Locate the cell with the specified text and output its [x, y] center coordinate. 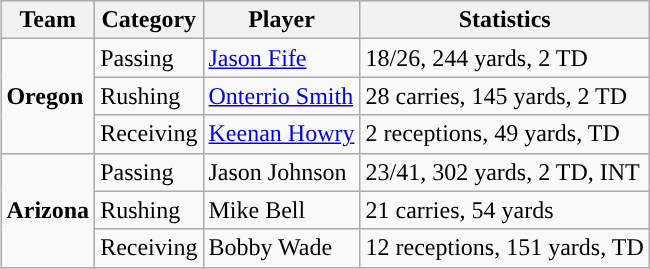
28 carries, 145 yards, 2 TD [504, 96]
23/41, 302 yards, 2 TD, INT [504, 172]
Category [149, 20]
Jason Johnson [282, 172]
Keenan Howry [282, 134]
21 carries, 54 yards [504, 210]
12 receptions, 151 yards, TD [504, 248]
Arizona [48, 210]
Statistics [504, 20]
18/26, 244 yards, 2 TD [504, 58]
Jason Fife [282, 58]
2 receptions, 49 yards, TD [504, 134]
Oregon [48, 96]
Team [48, 20]
Onterrio Smith [282, 96]
Player [282, 20]
Mike Bell [282, 210]
Bobby Wade [282, 248]
